Return [x, y] of the center of cell containing provided text 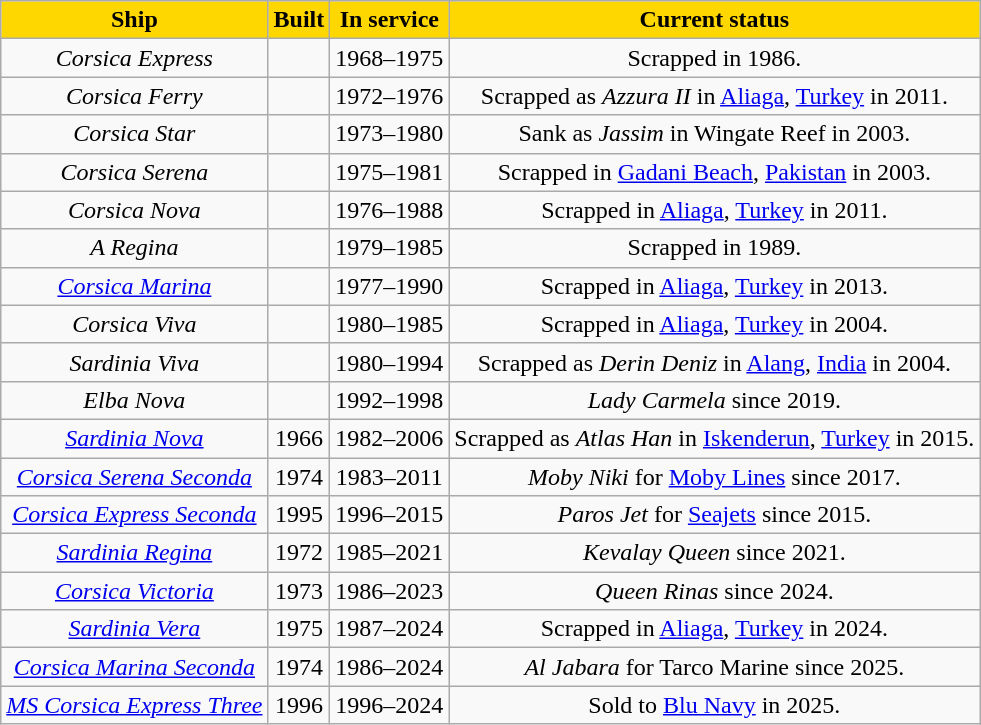
1985–2021 [390, 553]
1973–1980 [390, 134]
A Regina [134, 248]
1977–1990 [390, 286]
Scrapped in Aliaga, Turkey in 2004. [714, 324]
1986–2023 [390, 591]
1968–1975 [390, 58]
Queen Rinas since 2024. [714, 591]
1995 [299, 515]
Sardinia Viva [134, 362]
Corsica Viva [134, 324]
Moby Niki for Moby Lines since 2017. [714, 477]
Sardinia Regina [134, 553]
Sank as Jassim in Wingate Reef in 2003. [714, 134]
Scrapped in 1986. [714, 58]
Paros Jet for Seajets since 2015. [714, 515]
MS Corsica Express Three [134, 705]
In service [390, 20]
Ship [134, 20]
1973 [299, 591]
Corsica Marina Seconda [134, 667]
Sardinia Nova [134, 438]
Elba Nova [134, 400]
1975 [299, 629]
1975–1981 [390, 172]
1986–2024 [390, 667]
1996 [299, 705]
1982–2006 [390, 438]
1979–1985 [390, 248]
Scrapped as Azzura II in Aliaga, Turkey in 2011. [714, 96]
Sardinia Vera [134, 629]
Current status [714, 20]
1996–2024 [390, 705]
Al Jabara for Tarco Marine since 2025. [714, 667]
1972 [299, 553]
Corsica Marina [134, 286]
Scrapped in Gadani Beach, Pakistan in 2003. [714, 172]
Corsica Victoria [134, 591]
Scrapped in Aliaga, Turkey in 2011. [714, 210]
Sold to Blu Navy in 2025. [714, 705]
1996–2015 [390, 515]
Scrapped in Aliaga, Turkey in 2024. [714, 629]
Built [299, 20]
1980–1994 [390, 362]
Corsica Express Seconda [134, 515]
Corsica Nova [134, 210]
1966 [299, 438]
Kevalay Queen since 2021. [714, 553]
1980–1985 [390, 324]
1972–1976 [390, 96]
Corsica Express [134, 58]
Lady Carmela since 2019. [714, 400]
1987–2024 [390, 629]
1992–1998 [390, 400]
Scrapped as Atlas Han in Iskenderun, Turkey in 2015. [714, 438]
Corsica Serena [134, 172]
1983–2011 [390, 477]
Corsica Serena Seconda [134, 477]
Corsica Star [134, 134]
Corsica Ferry [134, 96]
Scrapped as Derin Deniz in Alang, India in 2004. [714, 362]
1976–1988 [390, 210]
Scrapped in 1989. [714, 248]
Scrapped in Aliaga, Turkey in 2013. [714, 286]
